For the text-containing cell, return its midpoint in [x, y] coordinate format. 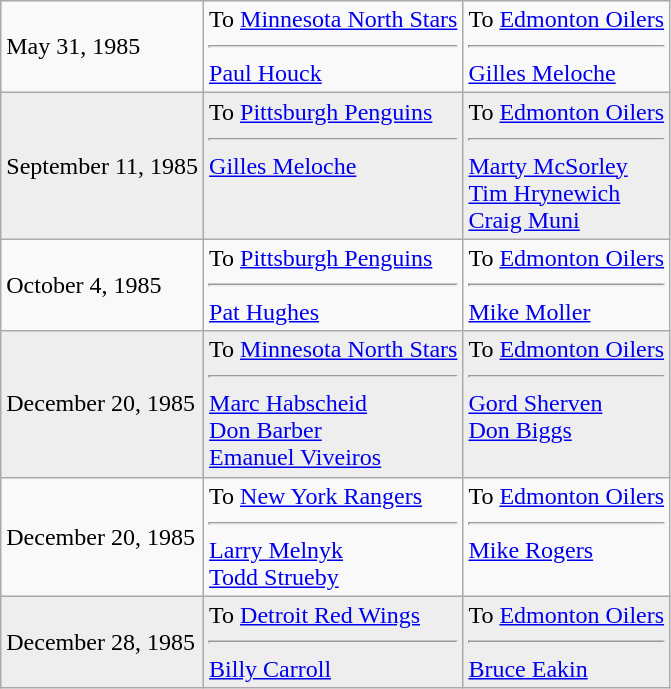
To Edmonton OilersMike Moller [566, 285]
To New York RangersLarry MelnykTodd Strueby [334, 536]
To Edmonton OilersMarty McSorleyTim HrynewichCraig Muni [566, 166]
To Edmonton OilersBruce Eakin [566, 642]
To Pittsburgh PenguinsPat Hughes [334, 285]
To Minnesota North StarsPaul Houck [334, 47]
To Detroit Red WingsBilly Carroll [334, 642]
To Edmonton OilersGilles Meloche [566, 47]
To Edmonton OilersMike Rogers [566, 536]
To Edmonton OilersGord ShervenDon Biggs [566, 404]
September 11, 1985 [102, 166]
October 4, 1985 [102, 285]
To Pittsburgh PenguinsGilles Meloche [334, 166]
To Minnesota North StarsMarc HabscheidDon BarberEmanuel Viveiros [334, 404]
May 31, 1985 [102, 47]
December 28, 1985 [102, 642]
